Return the [X, Y] coordinate for the center point of the cell that contains the specified text.  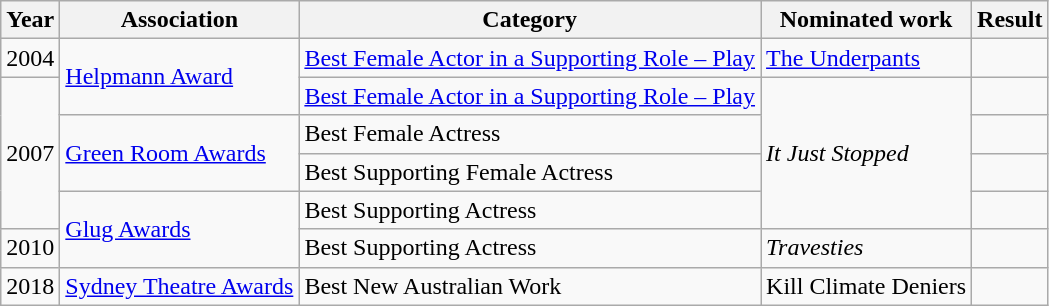
It Just Stopped [866, 153]
Kill Climate Deniers [866, 286]
Best Supporting Female Actress [530, 172]
Green Room Awards [180, 153]
Glug Awards [180, 229]
Result [1010, 20]
Best New Australian Work [530, 286]
Sydney Theatre Awards [180, 286]
2007 [30, 153]
2018 [30, 286]
The Underpants [866, 58]
Association [180, 20]
Best Female Actress [530, 134]
2004 [30, 58]
Travesties [866, 248]
2010 [30, 248]
Category [530, 20]
Nominated work [866, 20]
Year [30, 20]
Helpmann Award [180, 77]
